Return the (X, Y) coordinate for the center point of the cell that contains the specified text.  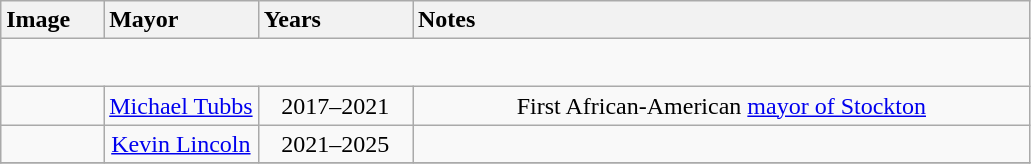
2021–2025 (335, 144)
Mayor (181, 20)
Image (52, 20)
Notes (721, 20)
Kevin Lincoln (181, 144)
2017–2021 (335, 106)
Years (335, 20)
Michael Tubbs (181, 106)
First African-American mayor of Stockton (721, 106)
